Detect which cell encompasses the target text, then output its (x, y) center coordinate. 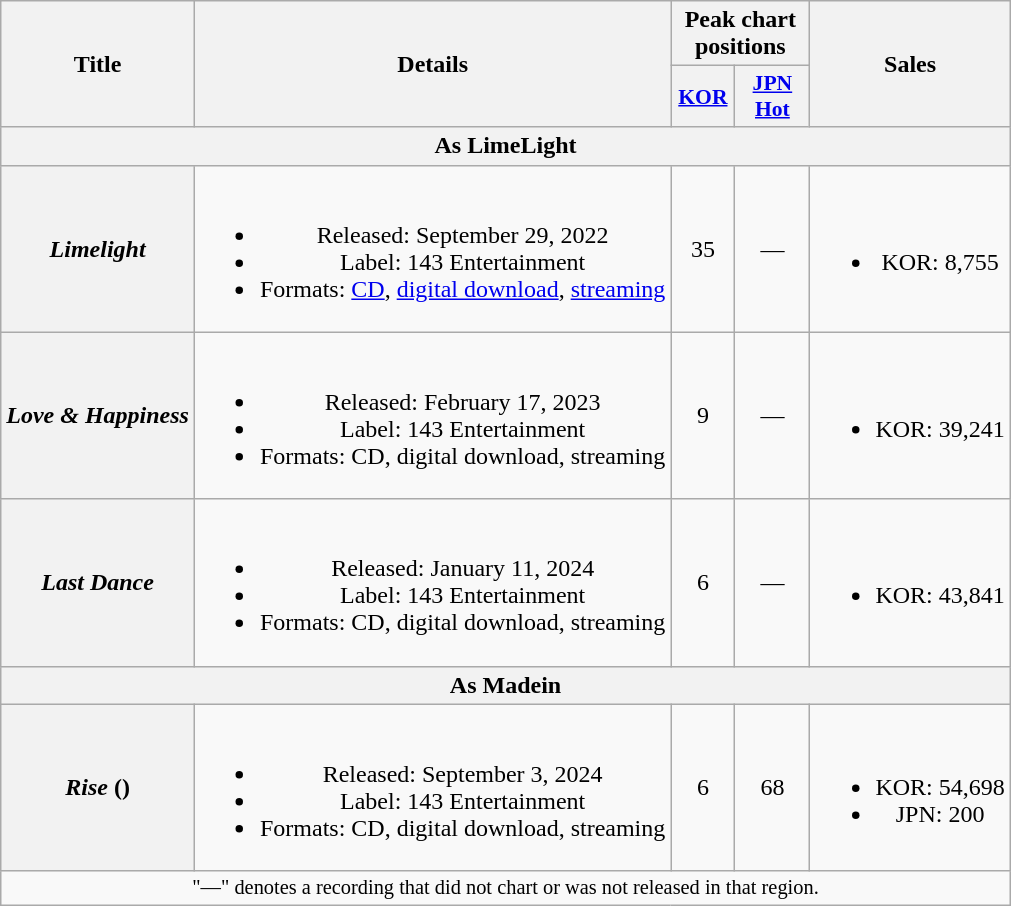
Rise () (98, 788)
JPNHot (772, 96)
9 (703, 416)
Released: September 29, 2022Label: 143 EntertainmentFormats: CD, digital download, streaming (432, 248)
Love & Happiness (98, 416)
Limelight (98, 248)
"—" denotes a recording that did not chart or was not released in that region. (506, 888)
68 (772, 788)
KOR (703, 96)
KOR: 54,698JPN: 200 (910, 788)
Released: January 11, 2024Label: 143 EntertainmentFormats: CD, digital download, streaming (432, 582)
KOR: 8,755 (910, 248)
35 (703, 248)
Title (98, 64)
Sales (910, 64)
KOR: 39,241 (910, 416)
KOR: 43,841 (910, 582)
Details (432, 64)
Last Dance (98, 582)
Released: September 3, 2024Label: 143 EntertainmentFormats: CD, digital download, streaming (432, 788)
Released: February 17, 2023Label: 143 EntertainmentFormats: CD, digital download, streaming (432, 416)
As LimeLight (506, 146)
As Madein (506, 685)
Peak chart positions (740, 34)
